Pinpoint the cell where the given text exists, returning its (X, Y) midpoint coordinate. 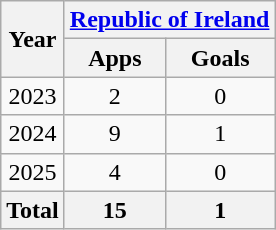
2024 (33, 134)
Year (33, 39)
Republic of Ireland (170, 20)
Goals (220, 58)
2 (114, 96)
2023 (33, 96)
Apps (114, 58)
2025 (33, 172)
4 (114, 172)
9 (114, 134)
15 (114, 210)
Total (33, 210)
